Scan for the cell matching the given text and deliver its [X, Y] coordinate at center. 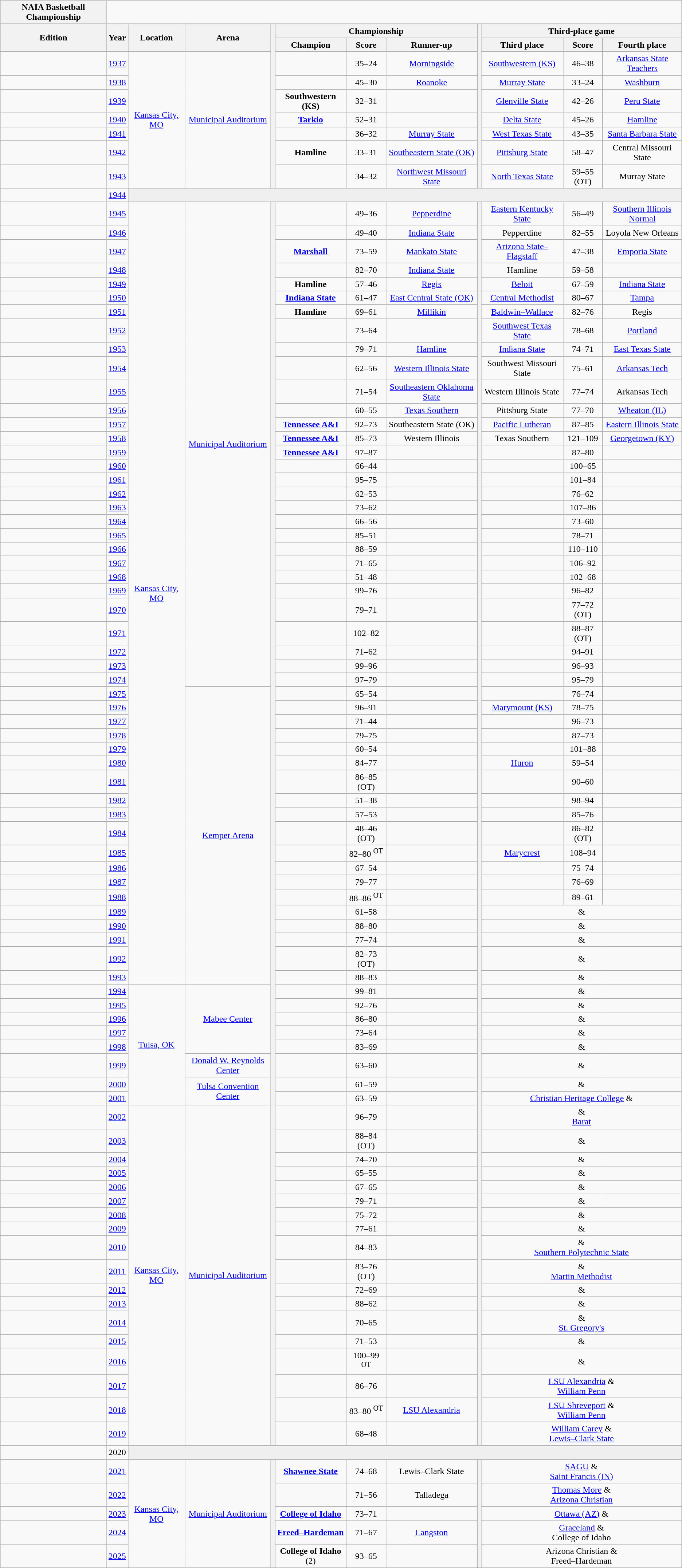
72–69 [366, 1290]
71–54 [366, 392]
Kemper Arena [228, 836]
63–60 [366, 1066]
97–87 [366, 452]
1999 [117, 1066]
Southwest Texas State [522, 331]
Peru State [642, 101]
71–56 [366, 1495]
1946 [117, 233]
1989 [117, 912]
1964 [117, 522]
92–76 [366, 1005]
Arizona Christian &Freed–Hardeman [581, 1556]
1945 [117, 213]
75–61 [583, 368]
100–99 OT [366, 1361]
47–38 [583, 251]
77–72 (OT) [583, 610]
97–79 [366, 680]
34–32 [366, 176]
96–82 [583, 591]
Mankato State [431, 251]
35–24 [366, 63]
Delta State [522, 120]
62–56 [366, 368]
Morningside [431, 63]
2024 [117, 1533]
87–85 [583, 424]
76–62 [583, 494]
Langston [431, 1533]
89–61 [583, 897]
85–73 [366, 438]
1984 [117, 833]
106–92 [583, 563]
2003 [117, 1141]
71–62 [366, 652]
Mabee Center [228, 1019]
Portland [642, 331]
101–84 [583, 480]
1950 [117, 298]
Ottawa (AZ) & [581, 1514]
46–38 [583, 63]
88–80 [366, 926]
88–83 [366, 977]
1961 [117, 480]
45–30 [366, 82]
Washburn [642, 82]
Southeastern Oklahoma State [431, 392]
1959 [117, 452]
&Martin Methodist [581, 1271]
1991 [117, 940]
College of Idaho (2) [311, 1556]
94–91 [583, 652]
Lewis–Clark State [431, 1471]
45–26 [583, 120]
&Southern Polytechnic State [581, 1247]
1975 [117, 693]
67–54 [366, 868]
100–65 [583, 466]
69–61 [366, 312]
East Central State (OK) [431, 298]
79–75 [366, 735]
95–75 [366, 480]
78–71 [583, 535]
1967 [117, 563]
83–69 [366, 1047]
1996 [117, 1019]
73–60 [583, 522]
96–93 [583, 666]
71–44 [366, 721]
88–62 [366, 1304]
2013 [117, 1304]
1976 [117, 707]
51–48 [366, 577]
68–48 [366, 1434]
Marycrest [522, 853]
1969 [117, 591]
Fourth place [642, 45]
1972 [117, 652]
1939 [117, 101]
Huron [522, 763]
1962 [117, 494]
99–76 [366, 591]
84–83 [366, 1247]
66–56 [366, 522]
East Texas State [642, 349]
101–88 [583, 749]
1994 [117, 991]
33–31 [366, 152]
85–51 [366, 535]
Eastern Illinois State [642, 424]
2004 [117, 1159]
2002 [117, 1117]
56–49 [583, 213]
2006 [117, 1187]
Third place [522, 45]
77–70 [583, 410]
83–76 (OT) [366, 1271]
36–32 [366, 134]
82–55 [583, 233]
48–46 (OT) [366, 833]
1990 [117, 926]
57–53 [366, 814]
1971 [117, 633]
1938 [117, 82]
1993 [117, 977]
1944 [117, 195]
95–79 [583, 680]
Eastern Kentucky State [522, 213]
1953 [117, 349]
Year [117, 38]
1980 [117, 763]
Talladega [431, 1495]
2008 [117, 1215]
88–59 [366, 549]
61–47 [366, 298]
1992 [117, 959]
Arizona State–Flagstaff [522, 251]
Tulsa, OK [156, 1045]
67–59 [583, 284]
1997 [117, 1033]
63–59 [366, 1098]
67–65 [366, 1187]
60–54 [366, 749]
107–86 [583, 508]
74–70 [366, 1159]
2015 [117, 1341]
82–70 [366, 270]
82–76 [583, 312]
Marymount (KS) [522, 707]
1970 [117, 610]
1978 [117, 735]
Tulsa Convention Center [228, 1091]
1957 [117, 424]
52–31 [366, 120]
Loyola New Orleans [642, 233]
West Texas State [522, 134]
1943 [117, 176]
1958 [117, 438]
78–75 [583, 707]
71–65 [366, 563]
61–59 [366, 1084]
&Barat [581, 1117]
1956 [117, 410]
99–81 [366, 991]
88–87 (OT) [583, 633]
Central Methodist [522, 298]
Tarkio [311, 120]
96–79 [366, 1117]
2010 [117, 1247]
2001 [117, 1098]
1955 [117, 392]
Georgetown (KY) [642, 438]
LSU Alexandria &William Penn [581, 1386]
Championship [376, 31]
86–80 [366, 1019]
Third-place game [581, 31]
Tampa [642, 298]
Emporia State [642, 251]
1985 [117, 853]
Thomas More & Arizona Christian [581, 1495]
Graceland &College of Idaho [581, 1533]
2017 [117, 1386]
71–53 [366, 1341]
Glenville State [522, 101]
Santa Barbara State [642, 134]
70–65 [366, 1323]
49–36 [366, 213]
NAIA Basketball Championship [54, 12]
Marshall [311, 251]
88–86 OT [366, 897]
2007 [117, 1201]
1965 [117, 535]
&St. Gregory's [581, 1323]
87–73 [583, 735]
1951 [117, 312]
108–94 [583, 853]
1986 [117, 868]
1937 [117, 63]
Edition [54, 38]
77–61 [366, 1229]
LSU Shreveport &William Penn [581, 1410]
1982 [117, 801]
William Carey &Lewis–Clark State [581, 1434]
Runner-up [431, 45]
58–47 [583, 152]
59–55 (OT) [583, 176]
2020 [117, 1453]
86–82 (OT) [583, 833]
Southwest Missouri State [522, 368]
59–58 [583, 270]
2016 [117, 1361]
86–85 (OT) [366, 782]
74–68 [366, 1471]
92–73 [366, 424]
Pacific Lutheran [522, 424]
1995 [117, 1005]
Northwest Missouri State [431, 176]
61–58 [366, 912]
82–80 OT [366, 853]
87–80 [583, 452]
83–80 OT [366, 1410]
1987 [117, 882]
76–74 [583, 693]
Southern Illinois Normal [642, 213]
1960 [117, 466]
49–40 [366, 233]
65–55 [366, 1173]
78–68 [583, 331]
1968 [117, 577]
Millikin [431, 312]
121–109 [583, 438]
65–54 [366, 693]
Champion [311, 45]
73–71 [366, 1514]
33–24 [583, 82]
73–62 [366, 508]
96–73 [583, 721]
Arkansas State Teachers [642, 63]
1941 [117, 134]
76–69 [583, 882]
1940 [117, 120]
2019 [117, 1434]
43–35 [583, 134]
Beloit [522, 284]
1973 [117, 666]
Arena [228, 38]
98–94 [583, 801]
79–77 [366, 882]
66–44 [366, 466]
Western Illinois [431, 438]
1974 [117, 680]
1947 [117, 251]
90–60 [583, 782]
2021 [117, 1471]
51–38 [366, 801]
1983 [117, 814]
82–73 (OT) [366, 959]
86–76 [366, 1386]
2005 [117, 1173]
Baldwin–Wallace [522, 312]
College of Idaho [311, 1514]
North Texas State [522, 176]
57–46 [366, 284]
2023 [117, 1514]
88–84 (OT) [366, 1141]
96–91 [366, 707]
LSU Alexandria [431, 1410]
2011 [117, 1271]
1981 [117, 782]
1988 [117, 897]
2022 [117, 1495]
93–65 [366, 1556]
73–59 [366, 251]
2012 [117, 1290]
Location [156, 38]
2014 [117, 1323]
Freed–Hardeman [311, 1533]
2025 [117, 1556]
62–53 [366, 494]
80–67 [583, 298]
1998 [117, 1047]
1949 [117, 284]
75–74 [583, 868]
102–82 [366, 633]
60–55 [366, 410]
Roanoke [431, 82]
75–72 [366, 1215]
42–26 [583, 101]
1954 [117, 368]
59–54 [583, 763]
84–77 [366, 763]
102–68 [583, 577]
2000 [117, 1084]
Wheaton (IL) [642, 410]
71–67 [366, 1533]
Shawnee State [311, 1471]
1952 [117, 331]
74–71 [583, 349]
1977 [117, 721]
85–76 [583, 814]
2018 [117, 1410]
1979 [117, 749]
2009 [117, 1229]
Central Missouri State [642, 152]
Christian Heritage College & [581, 1098]
Donald W. Reynolds Center [228, 1066]
SAGU &Saint Francis (IN) [581, 1471]
99–96 [366, 666]
1948 [117, 270]
1942 [117, 152]
1966 [117, 549]
32–31 [366, 101]
110–110 [583, 549]
1963 [117, 508]
